Scan for the cell matching the given text and deliver its (x, y) coordinate at center. 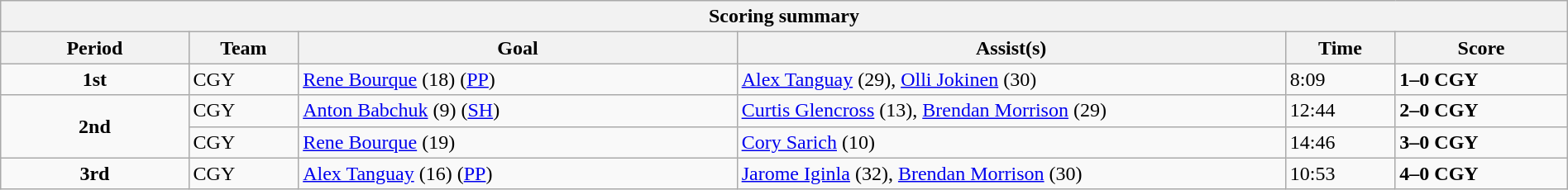
1–0 CGY (1481, 79)
Jarome Iginla (32), Brendan Morrison (30) (1011, 173)
Scoring summary (784, 17)
Cory Sarich (10) (1011, 142)
Curtis Glencross (13), Brendan Morrison (29) (1011, 111)
10:53 (1340, 173)
2nd (94, 126)
Team (243, 48)
Alex Tanguay (29), Olli Jokinen (30) (1011, 79)
12:44 (1340, 111)
Rene Bourque (18) (PP) (518, 79)
3–0 CGY (1481, 142)
1st (94, 79)
Assist(s) (1011, 48)
Rene Bourque (19) (518, 142)
2–0 CGY (1481, 111)
Goal (518, 48)
3rd (94, 173)
Anton Babchuk (9) (SH) (518, 111)
4–0 CGY (1481, 173)
14:46 (1340, 142)
Alex Tanguay (16) (PP) (518, 173)
8:09 (1340, 79)
Time (1340, 48)
Score (1481, 48)
Period (94, 48)
